Return [x, y] of the center of cell containing provided text 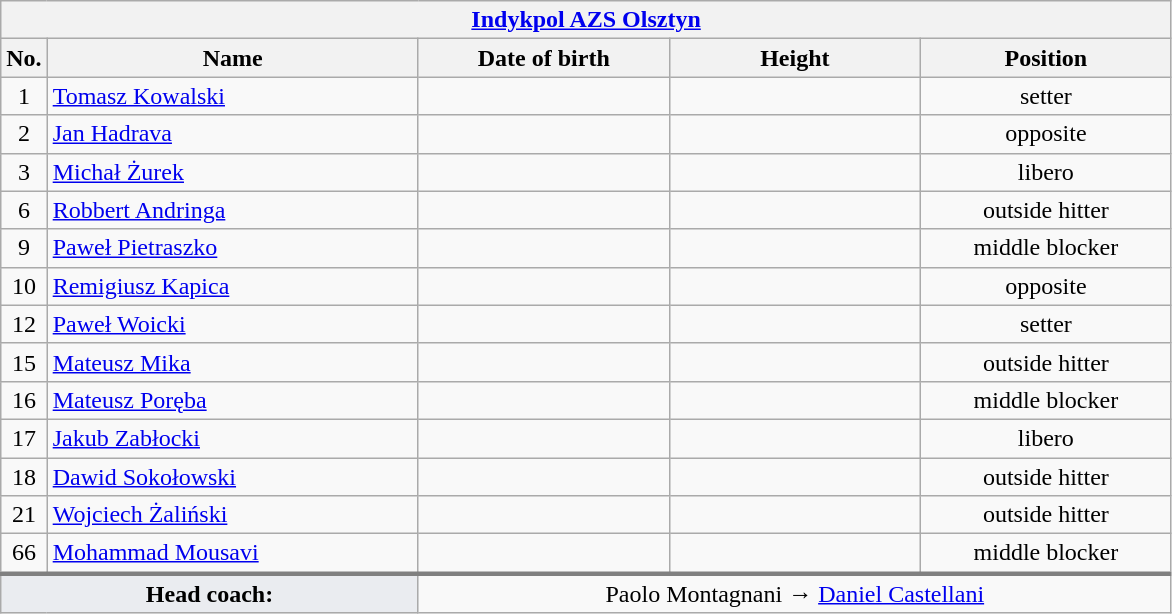
Indykpol AZS Olsztyn [586, 20]
Jakub Zabłocki [232, 438]
Date of birth [544, 58]
12 [24, 324]
9 [24, 248]
15 [24, 362]
Michał Żurek [232, 172]
Name [232, 58]
No. [24, 58]
6 [24, 210]
Mateusz Mika [232, 362]
Jan Hadrava [232, 134]
1 [24, 96]
66 [24, 554]
Tomasz Kowalski [232, 96]
3 [24, 172]
Head coach: [210, 593]
Paweł Pietraszko [232, 248]
Mohammad Mousavi [232, 554]
18 [24, 477]
Paweł Woicki [232, 324]
17 [24, 438]
2 [24, 134]
16 [24, 400]
Remigiusz Kapica [232, 286]
Mateusz Poręba [232, 400]
Height [794, 58]
21 [24, 515]
Paolo Montagnani → Daniel Castellani [794, 593]
Robbert Andringa [232, 210]
10 [24, 286]
Position [1046, 58]
Dawid Sokołowski [232, 477]
Wojciech Żaliński [232, 515]
